Capture the cell that displays the provided text and extract its [x, y] central coordinate. 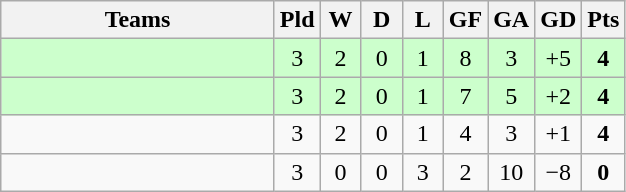
W [340, 20]
10 [512, 172]
7 [465, 96]
Pts [604, 20]
+5 [558, 58]
L [422, 20]
GA [512, 20]
5 [512, 96]
GD [558, 20]
+1 [558, 134]
−8 [558, 172]
Teams [138, 20]
8 [465, 58]
Pld [297, 20]
+2 [558, 96]
GF [465, 20]
D [382, 20]
